Capture the cell that displays the provided text and extract its (X, Y) central coordinate. 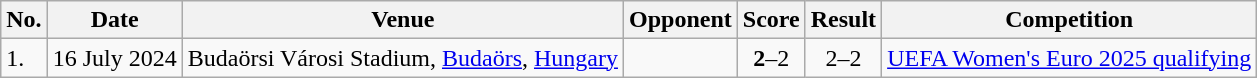
Date (114, 20)
Score (771, 20)
Opponent (680, 20)
Result (843, 20)
UEFA Women's Euro 2025 qualifying (1070, 58)
Budaörsi Városi Stadium, Budaörs, Hungary (402, 58)
Venue (402, 20)
Competition (1070, 20)
16 July 2024 (114, 58)
1. (24, 58)
No. (24, 20)
